Scan for the cell matching the given text and deliver its [X, Y] coordinate at center. 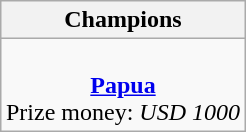
Champions [122, 20]
PapuaPrize money: USD 1000 [122, 85]
